Determine the (x, y) coordinate at the center of the cell enclosing the given text.  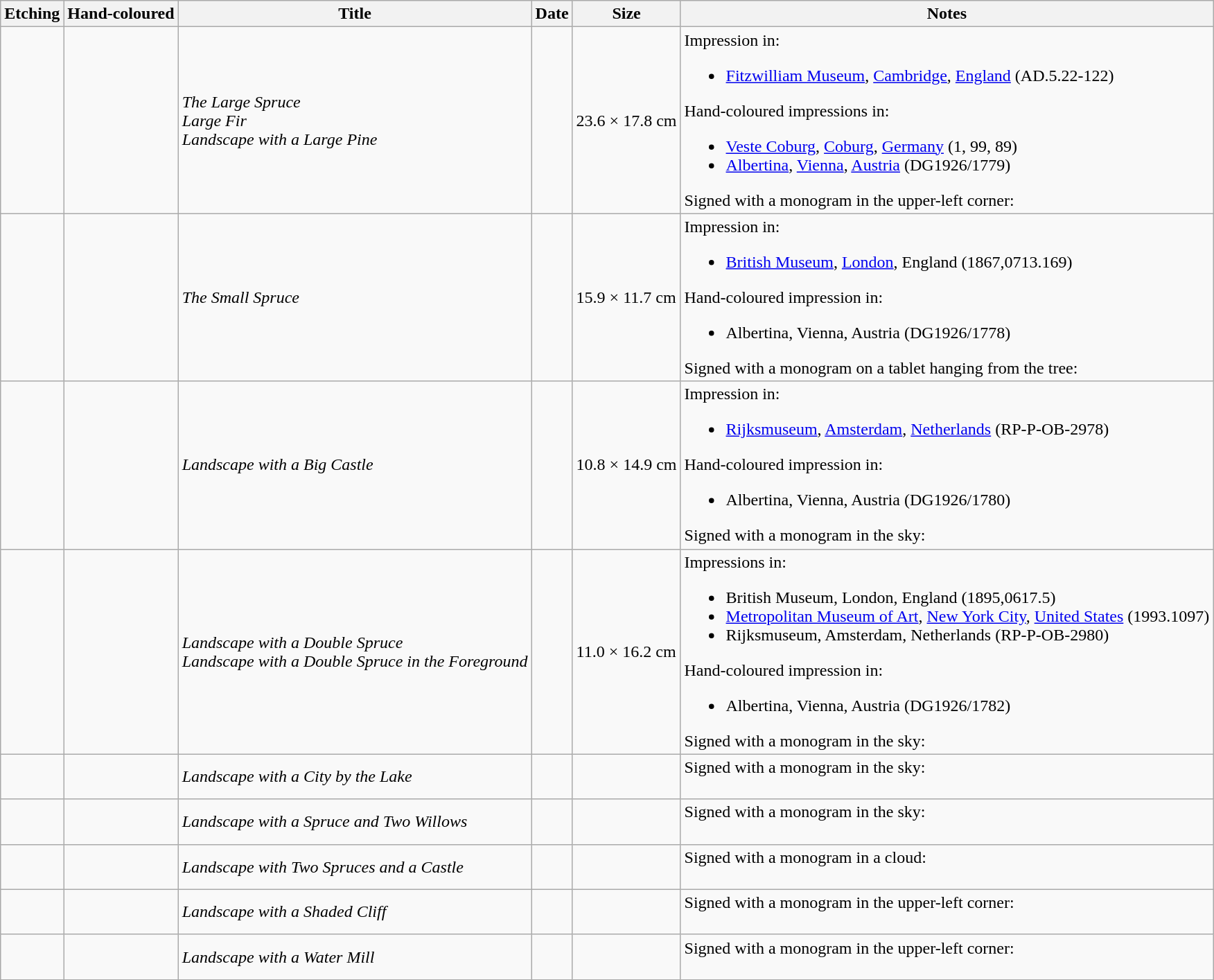
Landscape with a Water Mill (355, 956)
15.9 × 11.7 cm (626, 297)
Landscape with a Shaded Cliff (355, 912)
10.8 × 14.9 cm (626, 465)
Notes (947, 14)
Hand-coloured (121, 14)
Landscape with a Big Castle (355, 465)
Landscape with a City by the Lake (355, 776)
Landscape with a Spruce and Two Willows (355, 822)
23.6 × 17.8 cm (626, 121)
The Small Spruce (355, 297)
Etching (32, 14)
11.0 × 16.2 cm (626, 651)
Landscape with a Double SpruceLandscape with a Double Spruce in the Foreground (355, 651)
Signed with a monogram in a cloud: (947, 866)
Date (552, 14)
The Large SpruceLarge Fir Landscape with a Large Pine (355, 121)
Size (626, 14)
Landscape with Two Spruces and a Castle (355, 866)
Title (355, 14)
